Return (x, y) of the center of cell containing provided text 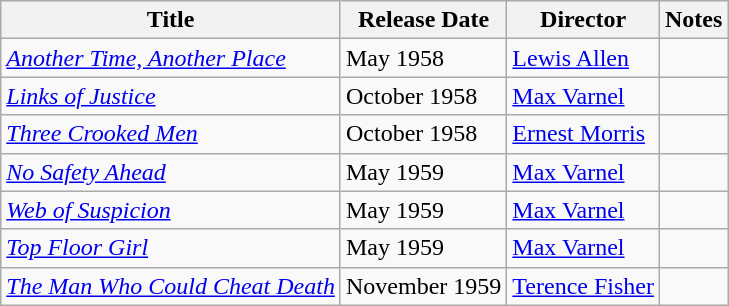
Links of Justice (171, 96)
Title (171, 20)
May 1958 (423, 58)
Three Crooked Men (171, 134)
November 1959 (423, 286)
Terence Fisher (584, 286)
Release Date (423, 20)
Web of Suspicion (171, 210)
Lewis Allen (584, 58)
No Safety Ahead (171, 172)
Another Time, Another Place (171, 58)
Notes (693, 20)
Ernest Morris (584, 134)
The Man Who Could Cheat Death (171, 286)
Director (584, 20)
Top Floor Girl (171, 248)
